Find where the given text appears and provide that cell's center as (X, Y) coordinate. 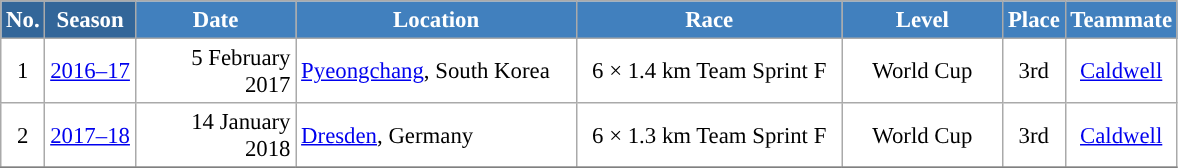
5 February 2017 (216, 72)
Date (216, 20)
Place (1034, 20)
Race (709, 20)
Pyeongchang, South Korea (436, 72)
No. (23, 20)
Teammate (1121, 20)
6 × 1.4 km Team Sprint F (709, 72)
Level (922, 20)
2016–17 (90, 72)
2 (23, 136)
14 January 2018 (216, 136)
6 × 1.3 km Team Sprint F (709, 136)
Location (436, 20)
Season (90, 20)
1 (23, 72)
Dresden, Germany (436, 136)
2017–18 (90, 136)
